Find where the given text appears and provide that cell's center as [x, y] coordinate. 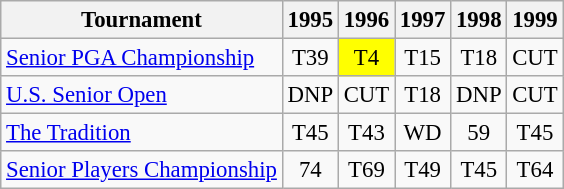
T39 [310, 58]
74 [310, 170]
T43 [366, 133]
Senior Players Championship [142, 170]
Senior PGA Championship [142, 58]
U.S. Senior Open [142, 95]
1999 [535, 20]
Tournament [142, 20]
T69 [366, 170]
T49 [423, 170]
T15 [423, 58]
1996 [366, 20]
1998 [479, 20]
WD [423, 133]
1997 [423, 20]
T64 [535, 170]
59 [479, 133]
1995 [310, 20]
The Tradition [142, 133]
T4 [366, 58]
